Return the (X, Y) coordinate for the center point of the cell that contains the specified text.  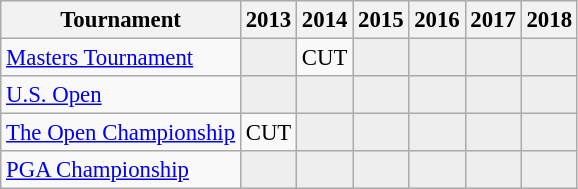
2015 (381, 20)
Tournament (121, 20)
2017 (493, 20)
2018 (549, 20)
2014 (325, 20)
The Open Championship (121, 133)
Masters Tournament (121, 58)
2013 (268, 20)
U.S. Open (121, 95)
PGA Championship (121, 170)
2016 (437, 20)
